Return [X, Y] of the center of cell containing provided text 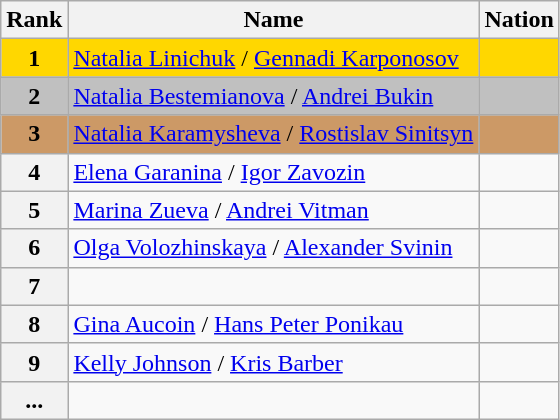
4 [34, 172]
9 [34, 362]
Natalia Bestemianova / Andrei Bukin [274, 96]
Nation [519, 20]
8 [34, 324]
Gina Aucoin / Hans Peter Ponikau [274, 324]
Rank [34, 20]
3 [34, 134]
Marina Zueva / Andrei Vitman [274, 210]
7 [34, 286]
Elena Garanina / Igor Zavozin [274, 172]
Natalia Linichuk / Gennadi Karponosov [274, 58]
... [34, 400]
6 [34, 248]
2 [34, 96]
Name [274, 20]
Olga Volozhinskaya / Alexander Svinin [274, 248]
Kelly Johnson / Kris Barber [274, 362]
Natalia Karamysheva / Rostislav Sinitsyn [274, 134]
5 [34, 210]
1 [34, 58]
